Search for the cell housing the specified text and yield its [X, Y] center coordinate. 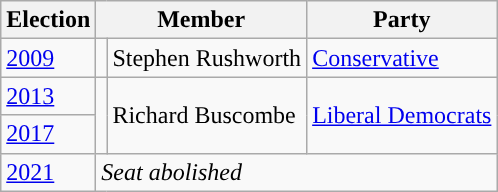
Liberal Democrats [402, 115]
Richard Buscombe [207, 115]
Member [202, 20]
2021 [48, 172]
Seat abolished [296, 172]
2013 [48, 96]
2017 [48, 134]
Election [48, 20]
Party [402, 20]
Stephen Rushworth [207, 58]
2009 [48, 58]
Conservative [402, 58]
